Pinpoint the cell where the given text exists, returning its [x, y] midpoint coordinate. 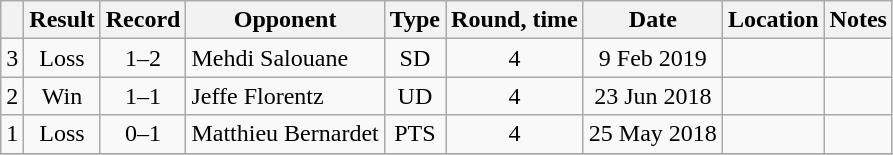
3 [12, 58]
1–2 [143, 58]
Win [62, 96]
1–1 [143, 96]
Type [414, 20]
Mehdi Salouane [285, 58]
Notes [858, 20]
Jeffe Florentz [285, 96]
0–1 [143, 134]
SD [414, 58]
Date [652, 20]
Result [62, 20]
UD [414, 96]
2 [12, 96]
Matthieu Bernardet [285, 134]
9 Feb 2019 [652, 58]
Round, time [515, 20]
23 Jun 2018 [652, 96]
Record [143, 20]
25 May 2018 [652, 134]
Location [773, 20]
Opponent [285, 20]
PTS [414, 134]
1 [12, 134]
